Locate the cell with the specified text and output its [x, y] center coordinate. 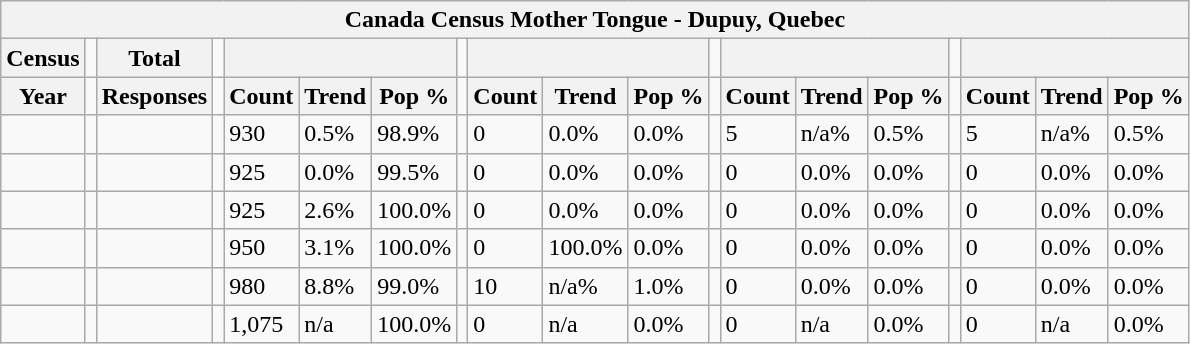
Census [43, 58]
98.9% [414, 134]
1,075 [262, 324]
Total [154, 58]
99.5% [414, 172]
Year [43, 96]
Canada Census Mother Tongue - Dupuy, Quebec [595, 20]
2.6% [336, 210]
950 [262, 248]
10 [506, 286]
8.8% [336, 286]
930 [262, 134]
1.0% [668, 286]
980 [262, 286]
Responses [154, 96]
99.0% [414, 286]
3.1% [336, 248]
